Return (x, y) of the center of cell containing provided text 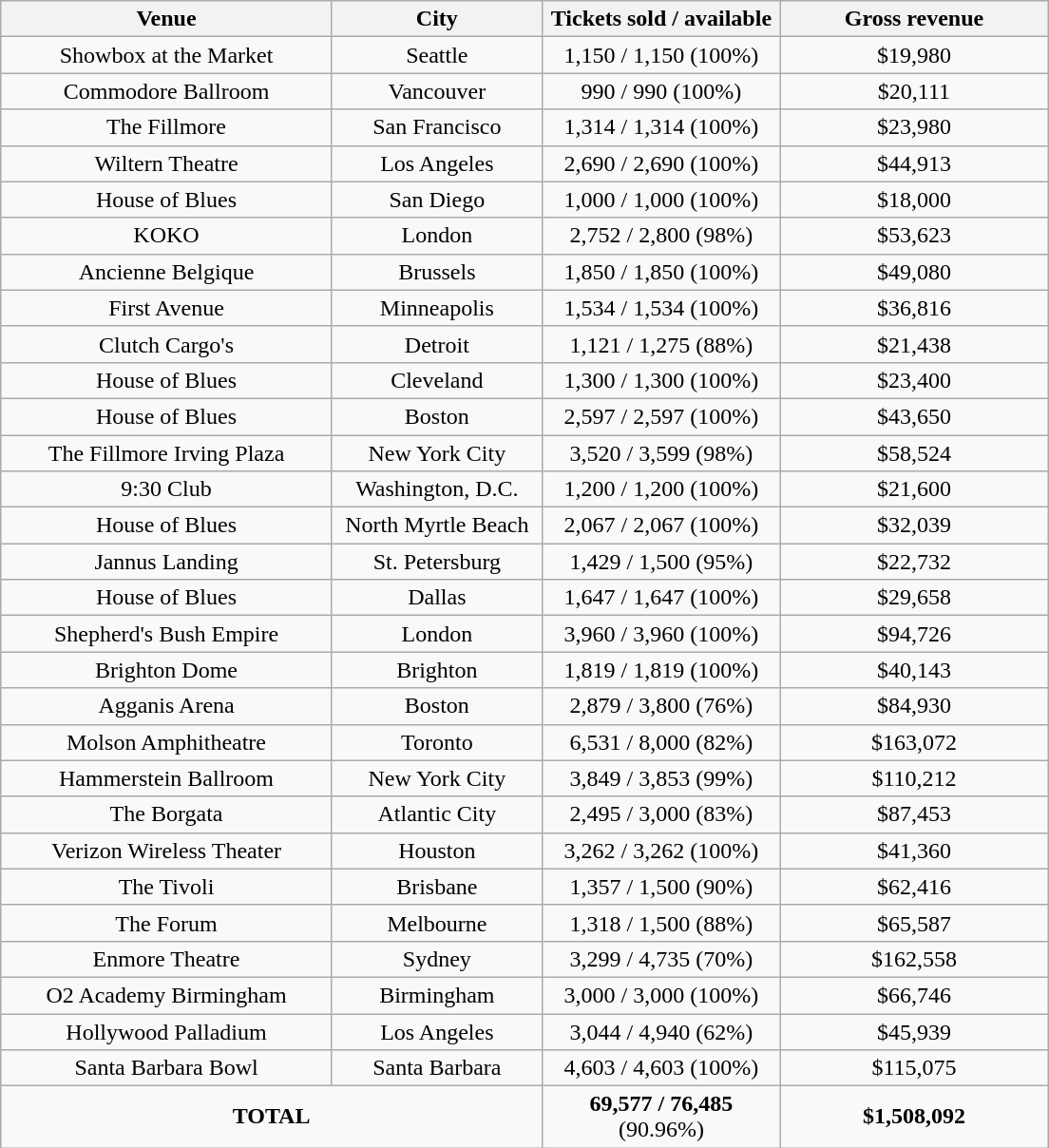
3,299 / 4,735 (70%) (661, 959)
The Borgata (167, 814)
Brisbane (437, 887)
O2 Academy Birmingham (167, 995)
Wiltern Theatre (167, 163)
1,357 / 1,500 (90%) (661, 887)
$110,212 (914, 778)
$94,726 (914, 634)
1,318 / 1,500 (88%) (661, 923)
Brussels (437, 272)
3,849 / 3,853 (99%) (661, 778)
Agganis Arena (167, 706)
1,314 / 1,314 (100%) (661, 127)
3,520 / 3,599 (98%) (661, 453)
Minneapolis (437, 308)
4,603 / 4,603 (100%) (661, 1068)
$23,400 (914, 380)
First Avenue (167, 308)
$29,658 (914, 598)
1,200 / 1,200 (100%) (661, 489)
6,531 / 8,000 (82%) (661, 742)
$36,816 (914, 308)
$32,039 (914, 526)
2,752 / 2,800 (98%) (661, 236)
Gross revenue (914, 19)
$19,980 (914, 55)
$162,558 (914, 959)
Brighton Dome (167, 670)
Houston (437, 851)
$65,587 (914, 923)
$44,913 (914, 163)
San Diego (437, 200)
TOTAL (272, 1118)
Verizon Wireless Theater (167, 851)
$43,650 (914, 416)
Toronto (437, 742)
KOKO (167, 236)
Ancienne Belgique (167, 272)
Santa Barbara Bowl (167, 1068)
Cleveland (437, 380)
The Fillmore (167, 127)
69,577 / 76,485 (90.96%) (661, 1118)
Detroit (437, 344)
$62,416 (914, 887)
2,495 / 3,000 (83%) (661, 814)
City (437, 19)
Washington, D.C. (437, 489)
3,000 / 3,000 (100%) (661, 995)
Commodore Ballroom (167, 91)
$115,075 (914, 1068)
1,534 / 1,534 (100%) (661, 308)
2,597 / 2,597 (100%) (661, 416)
$66,746 (914, 995)
Seattle (437, 55)
Hammerstein Ballroom (167, 778)
$18,000 (914, 200)
990 / 990 (100%) (661, 91)
San Francisco (437, 127)
Vancouver (437, 91)
The Fillmore Irving Plaza (167, 453)
1,300 / 1,300 (100%) (661, 380)
3,262 / 3,262 (100%) (661, 851)
1,000 / 1,000 (100%) (661, 200)
3,960 / 3,960 (100%) (661, 634)
$21,438 (914, 344)
2,690 / 2,690 (100%) (661, 163)
$45,939 (914, 1031)
$22,732 (914, 562)
Shepherd's Bush Empire (167, 634)
Hollywood Palladium (167, 1031)
Enmore Theatre (167, 959)
1,429 / 1,500 (95%) (661, 562)
North Myrtle Beach (437, 526)
The Tivoli (167, 887)
$58,524 (914, 453)
3,044 / 4,940 (62%) (661, 1031)
1,150 / 1,150 (100%) (661, 55)
1,819 / 1,819 (100%) (661, 670)
Clutch Cargo's (167, 344)
$49,080 (914, 272)
1,647 / 1,647 (100%) (661, 598)
Brighton (437, 670)
$23,980 (914, 127)
2,067 / 2,067 (100%) (661, 526)
$53,623 (914, 236)
$20,111 (914, 91)
The Forum (167, 923)
1,850 / 1,850 (100%) (661, 272)
Sydney (437, 959)
$84,930 (914, 706)
Birmingham (437, 995)
St. Petersburg (437, 562)
Tickets sold / available (661, 19)
Dallas (437, 598)
$40,143 (914, 670)
$21,600 (914, 489)
1,121 / 1,275 (88%) (661, 344)
Atlantic City (437, 814)
$1,508,092 (914, 1118)
Showbox at the Market (167, 55)
$87,453 (914, 814)
Molson Amphitheatre (167, 742)
2,879 / 3,800 (76%) (661, 706)
Venue (167, 19)
Jannus Landing (167, 562)
Melbourne (437, 923)
9:30 Club (167, 489)
$163,072 (914, 742)
Santa Barbara (437, 1068)
$41,360 (914, 851)
